Determine the [X, Y] coordinate at the center of the cell enclosing the given text.  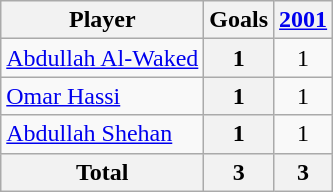
2001 [304, 20]
Total [102, 172]
Abdullah Al-Waked [102, 58]
Abdullah Shehan [102, 134]
Player [102, 20]
Omar Hassi [102, 96]
Goals [239, 20]
